Pinpoint the cell where the given text exists, returning its [x, y] midpoint coordinate. 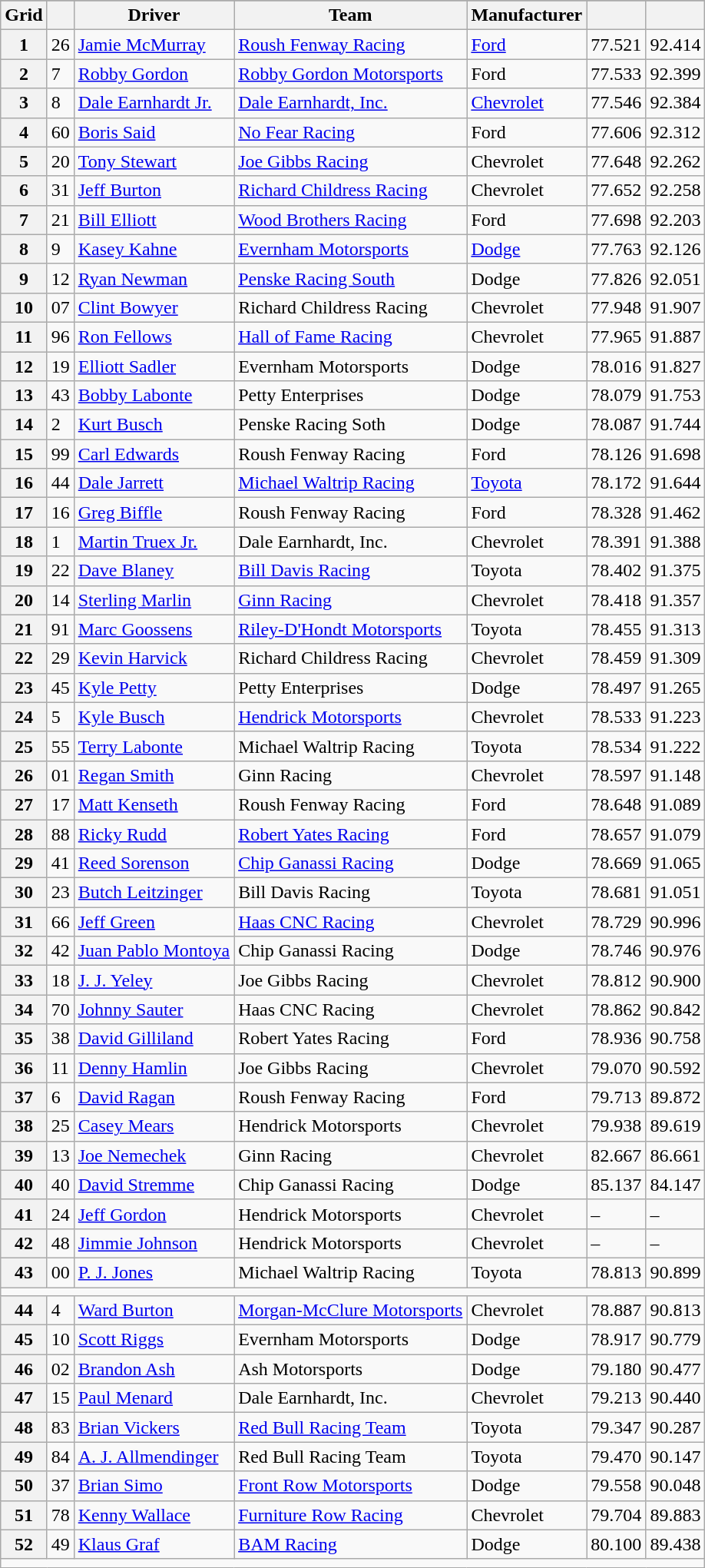
00 [60, 1272]
89.872 [676, 1097]
51 [24, 1515]
78.534 [616, 746]
90.813 [676, 1311]
79.347 [616, 1427]
78.862 [616, 1009]
Grid [24, 15]
90.287 [676, 1427]
84 [60, 1457]
Joe Nemechek [154, 1155]
Team [350, 15]
Clint Bowyer [154, 307]
77.826 [616, 278]
77.546 [616, 103]
Furniture Row Racing [350, 1515]
90.440 [676, 1398]
91.065 [676, 864]
77.698 [616, 220]
78.328 [616, 512]
91.265 [676, 688]
92.312 [676, 132]
Brandon Ash [154, 1369]
55 [60, 746]
Butch Leitzinger [154, 893]
78.917 [616, 1340]
91.089 [676, 804]
Ryan Newman [154, 278]
Robby Gordon [154, 74]
Robby Gordon Motorsports [350, 74]
Casey Mears [154, 1126]
91.907 [676, 307]
32 [24, 951]
Jeff Green [154, 922]
78.087 [616, 425]
77.606 [616, 132]
89.619 [676, 1126]
Kasey Kahne [154, 249]
78.657 [616, 834]
78.936 [616, 1039]
91.375 [676, 571]
Riley-D'Hondt Motorsports [350, 629]
Tony Stewart [154, 161]
79.470 [616, 1457]
77.533 [616, 74]
79.713 [616, 1097]
77.763 [616, 249]
Jimmie Johnson [154, 1243]
Johnny Sauter [154, 1009]
28 [24, 834]
Boris Said [154, 132]
78 [60, 1515]
91.079 [676, 834]
BAM Racing [350, 1544]
50 [24, 1486]
78.746 [616, 951]
78.648 [616, 804]
Jeff Burton [154, 191]
84.147 [676, 1185]
Penske Racing South [350, 278]
78.126 [616, 454]
92.384 [676, 103]
78.455 [616, 629]
P. J. Jones [154, 1272]
78.079 [616, 396]
91.887 [676, 336]
66 [60, 922]
82.667 [616, 1155]
79.180 [616, 1369]
Kenny Wallace [154, 1515]
Ash Motorsports [350, 1369]
Dale Jarrett [154, 483]
David Gilliland [154, 1039]
83 [60, 1427]
70 [60, 1009]
78.812 [616, 980]
91.051 [676, 893]
91.309 [676, 658]
David Stremme [154, 1185]
33 [24, 980]
Carl Edwards [154, 454]
78.813 [616, 1272]
99 [60, 454]
Penske Racing Soth [350, 425]
47 [24, 1398]
77.652 [616, 191]
Hall of Fame Racing [350, 336]
77.648 [616, 161]
Kevin Harvick [154, 658]
91.698 [676, 454]
Dale Earnhardt Jr. [154, 103]
78.016 [616, 366]
Wood Brothers Racing [350, 220]
36 [24, 1068]
90.477 [676, 1369]
3 [24, 103]
60 [60, 132]
Brian Vickers [154, 1427]
90.779 [676, 1340]
91.222 [676, 746]
90.900 [676, 980]
79.213 [616, 1398]
92.414 [676, 45]
Klaus Graf [154, 1544]
Jamie McMurray [154, 45]
90.147 [676, 1457]
78.402 [616, 571]
Front Row Motorsports [350, 1486]
Regan Smith [154, 775]
Bobby Labonte [154, 396]
90.048 [676, 1486]
Greg Biffle [154, 512]
90.842 [676, 1009]
Paul Menard [154, 1398]
52 [24, 1544]
78.887 [616, 1311]
Sterling Marlin [154, 600]
Juan Pablo Montoya [154, 951]
90.899 [676, 1272]
92.399 [676, 74]
96 [60, 336]
A. J. Allmendinger [154, 1457]
92.051 [676, 278]
91.313 [676, 629]
86.661 [676, 1155]
39 [24, 1155]
91.148 [676, 775]
30 [24, 893]
No Fear Racing [350, 132]
90.592 [676, 1068]
Terry Labonte [154, 746]
91.753 [676, 396]
91 [60, 629]
27 [24, 804]
Brian Simo [154, 1486]
Manufacturer [527, 15]
91.744 [676, 425]
01 [60, 775]
79.938 [616, 1126]
Driver [154, 15]
78.172 [616, 483]
Kurt Busch [154, 425]
Dave Blaney [154, 571]
78.418 [616, 600]
77.965 [616, 336]
78.391 [616, 542]
78.729 [616, 922]
Elliott Sadler [154, 366]
91.462 [676, 512]
79.704 [616, 1515]
80.100 [616, 1544]
Matt Kenseth [154, 804]
92.262 [676, 161]
34 [24, 1009]
77.521 [616, 45]
Morgan-McClure Motorsports [350, 1311]
91.644 [676, 483]
88 [60, 834]
78.597 [616, 775]
02 [60, 1369]
92.203 [676, 220]
Jeff Gordon [154, 1214]
78.533 [616, 717]
77.948 [616, 307]
46 [24, 1369]
89.883 [676, 1515]
85.137 [616, 1185]
91.223 [676, 717]
90.976 [676, 951]
Ward Burton [154, 1311]
89.438 [676, 1544]
07 [60, 307]
78.681 [616, 893]
78.459 [616, 658]
90.758 [676, 1039]
Martin Truex Jr. [154, 542]
91.827 [676, 366]
35 [24, 1039]
Kyle Busch [154, 717]
79.558 [616, 1486]
Ricky Rudd [154, 834]
79.070 [616, 1068]
Bill Elliott [154, 220]
91.388 [676, 542]
Reed Sorenson [154, 864]
Kyle Petty [154, 688]
78.497 [616, 688]
91.357 [676, 600]
Ron Fellows [154, 336]
J. J. Yeley [154, 980]
Denny Hamlin [154, 1068]
90.996 [676, 922]
Scott Riggs [154, 1340]
92.126 [676, 249]
78.669 [616, 864]
David Ragan [154, 1097]
Marc Goossens [154, 629]
92.258 [676, 191]
